Pinpoint the cell where the given text exists, returning its (X, Y) midpoint coordinate. 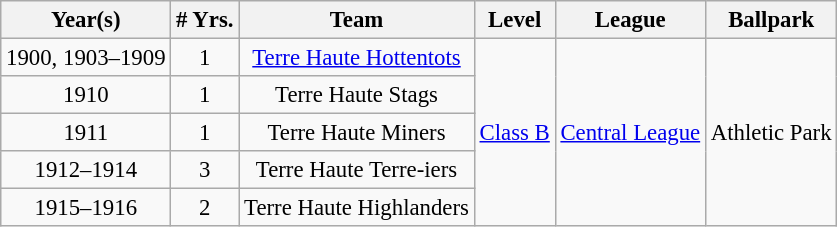
1910 (86, 95)
Central League (630, 133)
3 (205, 170)
Terre Haute Terre-iers (356, 170)
Year(s) (86, 20)
# Yrs. (205, 20)
League (630, 20)
1900, 1903–1909 (86, 58)
Ballpark (770, 20)
Level (514, 20)
Team (356, 20)
2 (205, 208)
1912–1914 (86, 170)
1915–1916 (86, 208)
Terre Haute Miners (356, 133)
Terre Haute Highlanders (356, 208)
Class B (514, 133)
Athletic Park (770, 133)
Terre Haute Hottentots (356, 58)
1911 (86, 133)
Terre Haute Stags (356, 95)
